Scan for the cell matching the given text and deliver its (x, y) coordinate at center. 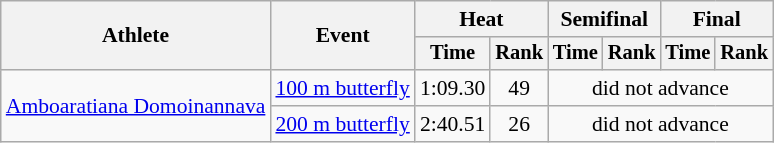
26 (519, 124)
Athlete (136, 36)
Heat (482, 19)
Event (342, 36)
Final (716, 19)
100 m butterfly (342, 88)
2:40.51 (452, 124)
1:09.30 (452, 88)
200 m butterfly (342, 124)
Amboaratiana Domoinannava (136, 106)
49 (519, 88)
Semifinal (604, 19)
